From the cell containing the given text, extract its center point as (x, y) coordinate. 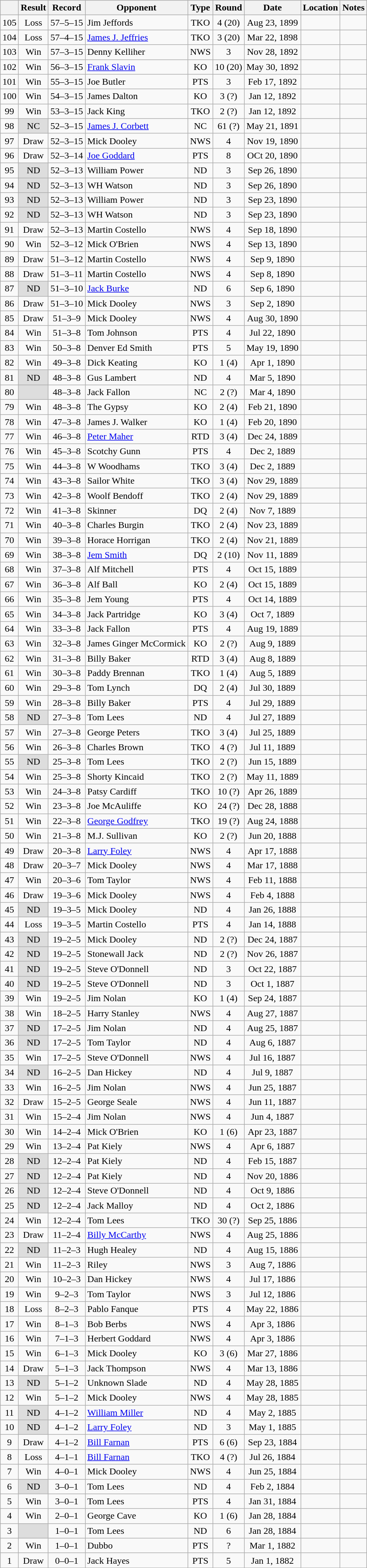
George Godfrey (136, 821)
May 21, 1891 (273, 126)
Jul 27, 1889 (273, 718)
Sep 24, 1887 (273, 998)
22–3–8 (67, 821)
13 (9, 1383)
Jul 17, 1886 (273, 1279)
68 (9, 570)
99 (9, 111)
19 (?) (228, 821)
James J. Walker (136, 422)
42–3–8 (67, 496)
Nov 28, 1892 (273, 52)
28 (9, 1161)
62 (9, 659)
Aug 25, 1886 (273, 1235)
55 (9, 762)
91 (9, 230)
35 (9, 1058)
Tom Johnson (136, 333)
51–3–9 (67, 318)
61 (?) (228, 126)
Jack Thompson (136, 1368)
Dec 24, 1889 (273, 437)
Bob Berbs (136, 1324)
Jack Malloy (136, 1206)
Result (33, 8)
Aug 25, 1887 (273, 1028)
Jack Partridge (136, 614)
William Miller (136, 1413)
Tom Lynch (136, 688)
Jem Smith (136, 555)
52–3–14 (67, 155)
65 (9, 614)
May 19, 1890 (273, 348)
97 (9, 141)
Sep 6, 1890 (273, 289)
Oct 22, 1887 (273, 969)
3 (6) (228, 1353)
0–0–1 (67, 1560)
57–4–15 (67, 37)
Jan 31, 1884 (273, 1501)
Notes (353, 8)
66 (9, 599)
Type (200, 8)
17 (9, 1324)
Jan 14, 1888 (273, 925)
Feb 15, 1887 (273, 1161)
89 (9, 259)
Jack Burke (136, 289)
Feb 17, 1892 (273, 82)
12 (9, 1398)
Oct 7, 1889 (273, 614)
Scotchy Gunn (136, 451)
Aug 9, 1889 (273, 643)
41 (9, 969)
84 (9, 333)
3 (20) (228, 37)
James J. Corbett (136, 126)
18–2–5 (67, 1013)
20–3–7 (67, 865)
28–3–8 (67, 703)
58 (9, 718)
52–3–12 (67, 244)
Jul 9, 1887 (273, 1072)
11 (9, 1413)
Jem Young (136, 599)
49–3–8 (67, 362)
Joe Goddard (136, 155)
24 (9, 1220)
26 (9, 1191)
50 (9, 836)
31–3–8 (67, 659)
80 (9, 392)
Herbert Goddard (136, 1338)
Aug 27, 1887 (273, 1013)
98 (9, 126)
77 (9, 437)
83 (9, 348)
Location (320, 8)
32 (9, 1102)
33 (9, 1087)
Jul 22, 1890 (273, 333)
61 (9, 673)
Dec 28, 1888 (273, 806)
Sep 25, 1886 (273, 1220)
105 (9, 23)
15–2–4 (67, 1117)
40 (9, 984)
38–3–8 (67, 555)
104 (9, 37)
56 (9, 747)
George Peters (136, 732)
Aug 8, 1889 (273, 659)
Jan 26, 1888 (273, 910)
81 (9, 377)
Apr 23, 1887 (273, 1132)
8–2–3 (67, 1309)
33–3–8 (67, 629)
45 (9, 910)
James J. Jeffries (136, 37)
Oct 1, 1887 (273, 984)
35–3–8 (67, 599)
20–3–6 (67, 880)
Nov 26, 1887 (273, 954)
55–3–15 (67, 82)
Apr 26, 1889 (273, 791)
86 (9, 303)
OCt 20, 1890 (273, 155)
21 (9, 1265)
Sailor White (136, 481)
Mar 5, 1890 (273, 377)
Feb 20, 1890 (273, 422)
6–1–3 (67, 1353)
16 (9, 1338)
Mar 22, 1898 (273, 37)
Oct 2, 1886 (273, 1206)
53–3–15 (67, 111)
Dec 24, 1887 (273, 939)
Oct 14, 1889 (273, 599)
Dick Keating (136, 362)
30 (?) (228, 1220)
34 (9, 1072)
Jun 4, 1887 (273, 1117)
Nov 20, 1886 (273, 1176)
Stonewall Jack (136, 954)
Dubbo (136, 1545)
39 (9, 998)
94 (9, 185)
87 (9, 289)
5–1–3 (67, 1368)
Skinner (136, 510)
Jun 11, 1887 (273, 1102)
21–3–8 (67, 836)
85 (9, 318)
George Seale (136, 1102)
69 (9, 555)
Aug 6, 1887 (273, 1043)
44 (9, 925)
47–3–8 (67, 422)
Sep 13, 1890 (273, 244)
25 (9, 1206)
2–0–1 (67, 1516)
Pablo Fanque (136, 1309)
43–3–8 (67, 481)
Sep 8, 1890 (273, 274)
May 11, 1889 (273, 777)
Peter Maher (136, 437)
May 2, 1885 (273, 1413)
Mar 1, 1882 (273, 1545)
Mar 4, 1890 (273, 392)
James Ginger McCormick (136, 643)
23 (9, 1235)
Round (228, 8)
10 (20) (228, 67)
Jack King (136, 111)
Sep 2, 1890 (273, 303)
51–3–11 (67, 274)
37 (9, 1028)
20 (9, 1279)
22 (9, 1250)
51–3–8 (67, 333)
23–3–8 (67, 806)
Jun 25, 1884 (273, 1472)
7–1–3 (67, 1338)
Aug 7, 1886 (273, 1265)
57–5–15 (67, 23)
Jan 1, 1882 (273, 1560)
57–3–15 (67, 52)
48 (9, 865)
50–3–8 (67, 348)
4–0–1 (67, 1472)
Alf Ball (136, 584)
41–3–8 (67, 510)
72 (9, 510)
May 22, 1886 (273, 1309)
37–3–8 (67, 570)
Charles Brown (136, 747)
24–3–8 (67, 791)
Jul 12, 1886 (273, 1294)
Apr 1, 1890 (273, 362)
24 (?) (228, 806)
13–2–4 (67, 1146)
56–3–15 (67, 67)
59 (9, 703)
Frank Slavin (136, 67)
19 (9, 1294)
79 (9, 407)
42 (9, 954)
Aug 30, 1890 (273, 318)
W Woodhams (136, 466)
Billy McCarthy (136, 1235)
90 (9, 244)
Jul 26, 1884 (273, 1457)
102 (9, 67)
Opponent (136, 8)
Denny Kelliher (136, 52)
57 (9, 732)
Aug 24, 1888 (273, 821)
78 (9, 422)
95 (9, 170)
Jul 29, 1889 (273, 703)
82 (9, 362)
1 (9, 1560)
43 (9, 939)
101 (9, 82)
2 (10) (228, 555)
James Dalton (136, 96)
Jul 16, 1887 (273, 1058)
8–1–3 (67, 1324)
Horace Horrigan (136, 540)
Unknown Slade (136, 1383)
Jul 30, 1889 (273, 688)
Patsy Cardiff (136, 791)
103 (9, 52)
3 (?) (228, 96)
15–2–5 (67, 1102)
Sep 23, 1884 (273, 1442)
Feb 21, 1890 (273, 407)
30 (9, 1132)
76 (9, 451)
73 (9, 496)
Gus Lambert (136, 377)
46 (9, 895)
Jul 11, 1889 (273, 747)
36–3–8 (67, 584)
63 (9, 643)
Joe McAuliffe (136, 806)
M.J. Sullivan (136, 836)
Nov 11, 1889 (273, 555)
29 (9, 1146)
75 (9, 466)
Feb 11, 1888 (273, 880)
18 (9, 1309)
Shorty Kincaid (136, 777)
14–2–4 (67, 1132)
27 (9, 1176)
39–3–8 (67, 540)
36 (9, 1043)
Mar 27, 1886 (273, 1353)
The Gypsy (136, 407)
30–3–8 (67, 673)
92 (9, 215)
Nov 7, 1889 (273, 510)
? (228, 1545)
11–2–4 (67, 1235)
31 (9, 1117)
10 (9, 1427)
Mar 17, 1888 (273, 865)
93 (9, 200)
70 (9, 540)
54–3–15 (67, 96)
19–3–6 (67, 895)
2 (9, 1545)
60 (9, 688)
4 (20) (228, 23)
34–3–8 (67, 614)
Feb 2, 1884 (273, 1486)
Aug 5, 1889 (273, 673)
George Cave (136, 1516)
Nov 21, 1889 (273, 540)
74 (9, 481)
6 (6) (228, 1442)
9 (9, 1442)
Denver Ed Smith (136, 348)
Jim Jeffords (136, 23)
44–3–8 (67, 466)
15 (9, 1353)
Jun 25, 1887 (273, 1087)
Sep 18, 1890 (273, 230)
26–3–8 (67, 747)
Aug 15, 1886 (273, 1250)
52 (9, 806)
4–1–1 (67, 1457)
Sep 9, 1890 (273, 259)
67 (9, 584)
10–2–3 (67, 1279)
32–3–8 (67, 643)
47 (9, 880)
Jun 15, 1889 (273, 762)
Nov 19, 1890 (273, 141)
Apr 17, 1888 (273, 850)
Jul 25, 1889 (273, 732)
May 1, 1885 (273, 1427)
Alf Mitchell (136, 570)
45–3–8 (67, 451)
Record (67, 8)
96 (9, 155)
54 (9, 777)
49 (9, 850)
Date (273, 8)
40–3–8 (67, 525)
Aug 19, 1889 (273, 629)
Jun 20, 1888 (273, 836)
Woolf Bendoff (136, 496)
Jack Hayes (136, 1560)
Feb 4, 1888 (273, 895)
10 (?) (228, 791)
Aug 23, 1899 (273, 23)
Charles Burgin (136, 525)
7 (9, 1472)
46–3–8 (67, 437)
Paddy Brennan (136, 673)
38 (9, 1013)
100 (9, 96)
53 (9, 791)
Riley (136, 1265)
May 30, 1892 (273, 67)
Hugh Healey (136, 1250)
20–3–8 (67, 850)
Joe Butler (136, 82)
88 (9, 274)
64 (9, 629)
51 (9, 821)
51–3–12 (67, 259)
Nov 23, 1889 (273, 525)
Mar 13, 1886 (273, 1368)
9–2–3 (67, 1294)
29–3–8 (67, 688)
Apr 6, 1887 (273, 1146)
Harry Stanley (136, 1013)
71 (9, 525)
14 (9, 1368)
Oct 9, 1886 (273, 1191)
